Return the (X, Y) coordinate for the center point of the cell that contains the specified text.  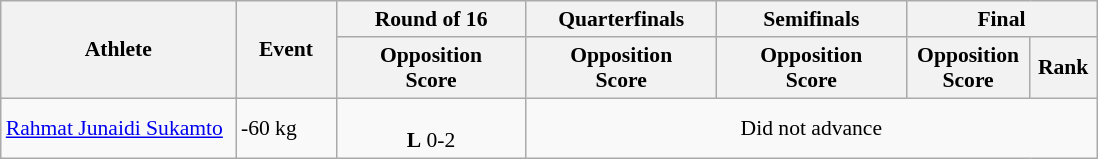
L 0-2 (431, 128)
Round of 16 (431, 19)
Event (286, 50)
Rank (1064, 68)
Quarterfinals (621, 19)
Rahmat Junaidi Sukamto (118, 128)
Athlete (118, 50)
Did not advance (811, 128)
Semifinals (811, 19)
-60 kg (286, 128)
Final (1001, 19)
